For the text-containing cell, return its midpoint in [X, Y] coordinate format. 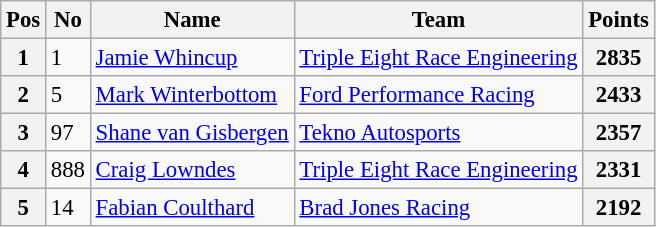
Craig Lowndes [192, 170]
Tekno Autosports [438, 133]
Ford Performance Racing [438, 95]
3 [24, 133]
Shane van Gisbergen [192, 133]
Fabian Coulthard [192, 208]
14 [68, 208]
2357 [618, 133]
Points [618, 20]
Jamie Whincup [192, 58]
2433 [618, 95]
4 [24, 170]
888 [68, 170]
97 [68, 133]
Team [438, 20]
Brad Jones Racing [438, 208]
Name [192, 20]
No [68, 20]
2 [24, 95]
2331 [618, 170]
Mark Winterbottom [192, 95]
2835 [618, 58]
Pos [24, 20]
2192 [618, 208]
